For the text-containing cell, return its midpoint in [x, y] coordinate format. 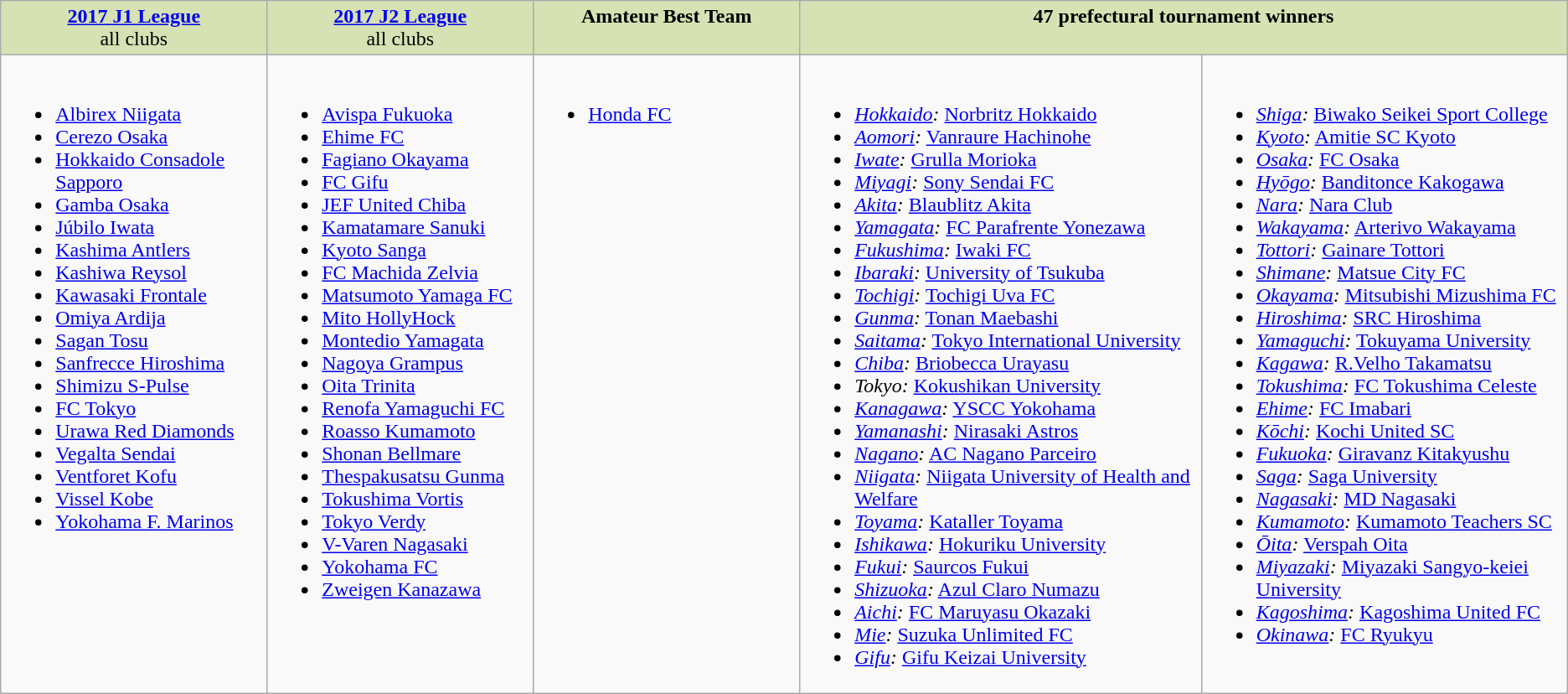
2017 J1 Leagueall clubs [134, 28]
2017 J2 Leagueall clubs [400, 28]
Amateur Best Team [667, 28]
47 prefectural tournament winners [1184, 28]
Honda FC [667, 374]
